Extract the [X, Y] coordinate from the center of the cell holding the provided text.  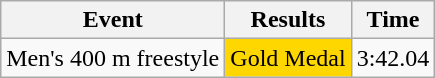
Men's 400 m freestyle [113, 58]
Event [113, 20]
Gold Medal [288, 58]
3:42.04 [393, 58]
Time [393, 20]
Results [288, 20]
